Capture the cell that displays the provided text and extract its [X, Y] central coordinate. 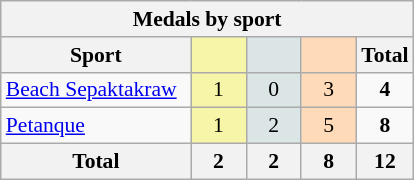
Beach Sepaktakraw [96, 90]
4 [384, 90]
Sport [96, 55]
Petanque [96, 126]
3 [328, 90]
12 [384, 162]
0 [274, 90]
Medals by sport [208, 19]
5 [328, 126]
